Pinpoint the cell where the given text exists, returning its (X, Y) midpoint coordinate. 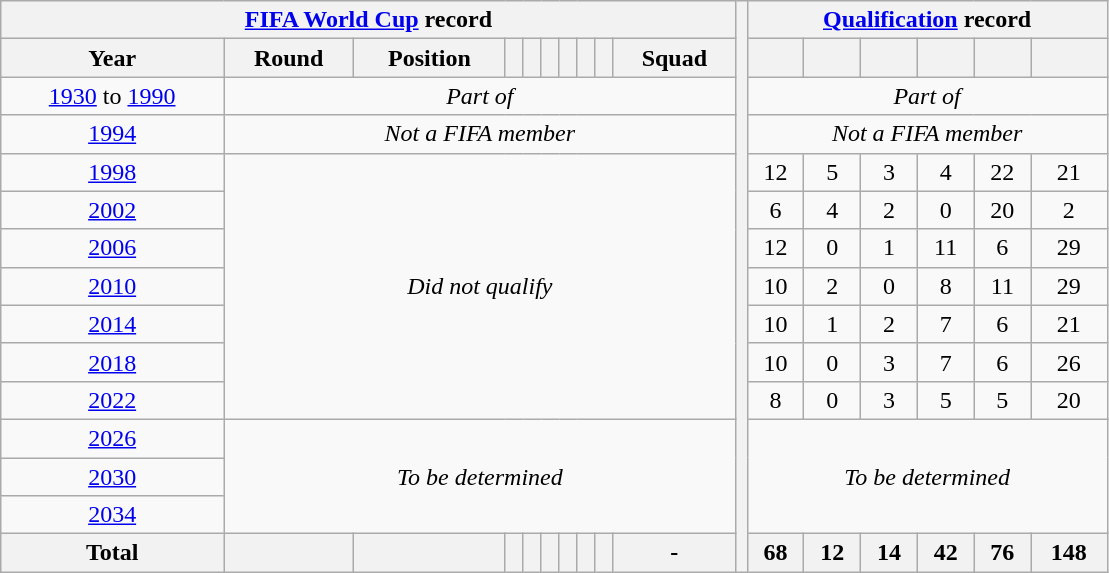
Total (112, 553)
1994 (112, 134)
1930 to 1990 (112, 96)
42 (946, 553)
2014 (112, 324)
2010 (112, 286)
68 (776, 553)
26 (1069, 362)
14 (890, 553)
76 (1002, 553)
2002 (112, 210)
2034 (112, 515)
Round (289, 58)
Year (112, 58)
2018 (112, 362)
Qualification record (927, 20)
2026 (112, 438)
Position (430, 58)
FIFA World Cup record (368, 20)
2006 (112, 248)
2022 (112, 400)
1998 (112, 172)
2030 (112, 477)
22 (1002, 172)
Did not qualify (480, 286)
Squad (675, 58)
- (675, 553)
148 (1069, 553)
